Output the [X, Y] coordinate of the center of the cell containing the given text.  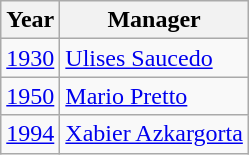
Ulises Saucedo [154, 58]
Mario Pretto [154, 96]
Manager [154, 20]
Year [30, 20]
1950 [30, 96]
1994 [30, 134]
1930 [30, 58]
Xabier Azkargorta [154, 134]
